Determine the [X, Y] coordinate at the center of the cell enclosing the given text.  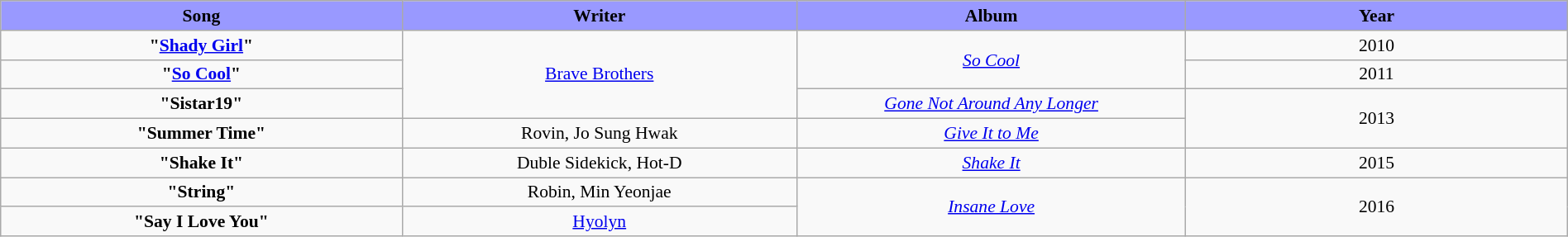
Year [1377, 16]
"Summer Time" [202, 133]
"String" [202, 192]
Duble Sidekick, Hot-D [599, 163]
2010 [1377, 45]
"So Cool" [202, 74]
Robin, Min Yeonjae [599, 192]
"Shake It" [202, 163]
Insane Love [991, 206]
Album [991, 16]
"Say I Love You" [202, 221]
Give It to Me [991, 133]
Rovin, Jo Sung Hwak [599, 133]
Song [202, 16]
So Cool [991, 59]
"Sistar19" [202, 104]
Gone Not Around Any Longer [991, 104]
2011 [1377, 74]
Brave Brothers [599, 74]
"Shady Girl" [202, 45]
Hyolyn [599, 221]
2016 [1377, 206]
2013 [1377, 119]
Writer [599, 16]
2015 [1377, 163]
Shake It [991, 163]
